Scan for the cell matching the given text and deliver its (X, Y) coordinate at center. 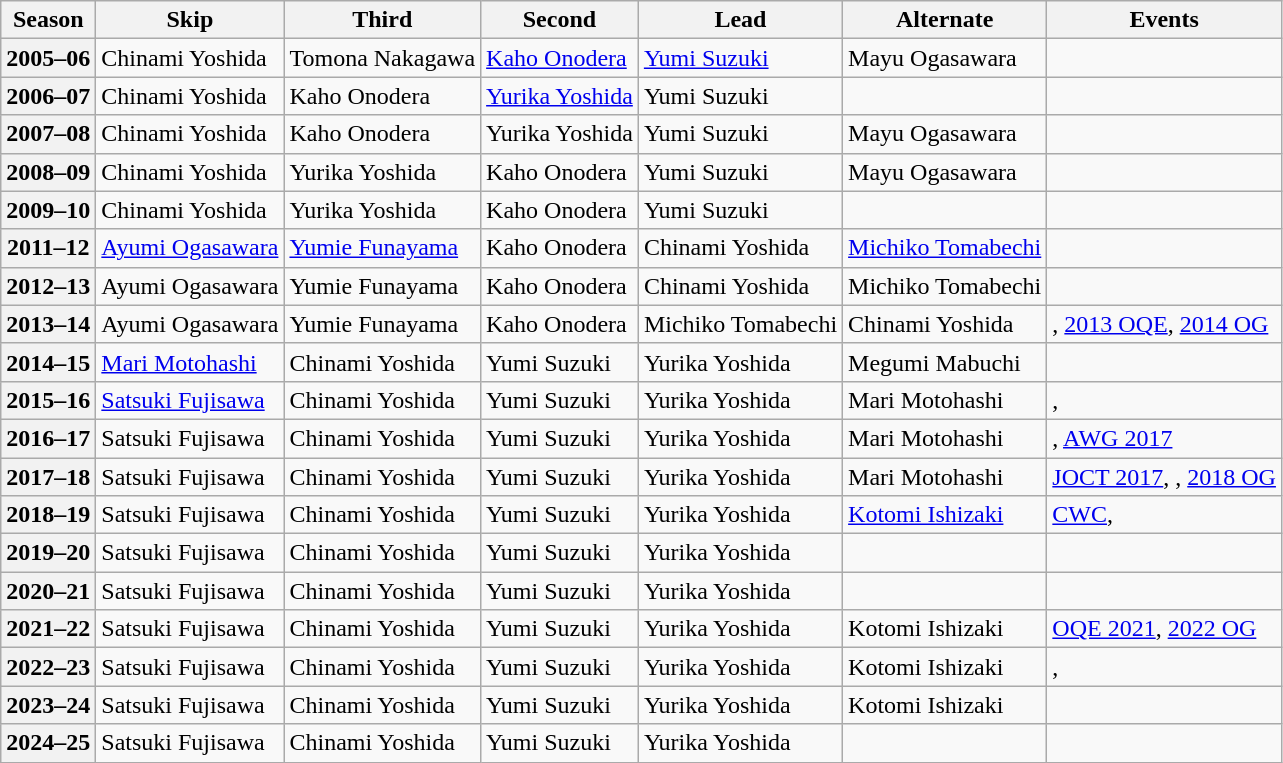
2017–18 (48, 477)
2020–21 (48, 591)
2015–16 (48, 400)
OQE 2021, 2022 OG (1164, 629)
2024–25 (48, 743)
Events (1164, 20)
Skip (190, 20)
2014–15 (48, 362)
2022–23 (48, 667)
2012–13 (48, 286)
2006–07 (48, 96)
CWC, (1164, 515)
Tomona Nakagawa (382, 58)
Megumi Mabuchi (945, 362)
JOCT 2017, , 2018 OG (1164, 477)
2016–17 (48, 438)
2007–08 (48, 134)
2011–12 (48, 248)
2023–24 (48, 705)
Season (48, 20)
, AWG 2017 (1164, 438)
2009–10 (48, 210)
2018–19 (48, 515)
, 2013 OQE, 2014 OG (1164, 324)
Lead (740, 20)
Alternate (945, 20)
Third (382, 20)
2005–06 (48, 58)
2008–09 (48, 172)
Second (560, 20)
2021–22 (48, 629)
2013–14 (48, 324)
2019–20 (48, 553)
